For the text-containing cell, return its midpoint in (X, Y) coordinate format. 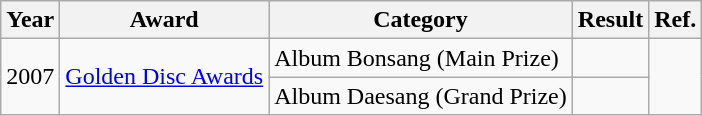
Ref. (676, 20)
Result (610, 20)
2007 (30, 77)
Golden Disc Awards (164, 77)
Album Bonsang (Main Prize) (421, 58)
Award (164, 20)
Category (421, 20)
Year (30, 20)
Album Daesang (Grand Prize) (421, 96)
